Detect which cell encompasses the target text, then output its [x, y] center coordinate. 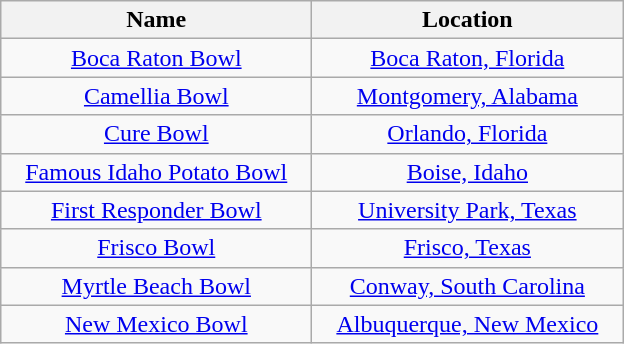
Boise, Idaho [468, 172]
First Responder Bowl [156, 210]
Frisco Bowl [156, 248]
Cure Bowl [156, 134]
Boca Raton, Florida [468, 58]
Frisco, Texas [468, 248]
Orlando, Florida [468, 134]
Name [156, 20]
University Park, Texas [468, 210]
Montgomery, Alabama [468, 96]
Camellia Bowl [156, 96]
Myrtle Beach Bowl [156, 286]
Conway, South Carolina [468, 286]
Albuquerque, New Mexico [468, 324]
New Mexico Bowl [156, 324]
Famous Idaho Potato Bowl [156, 172]
Location [468, 20]
Boca Raton Bowl [156, 58]
